Locate the cell with the specified text and output its [X, Y] center coordinate. 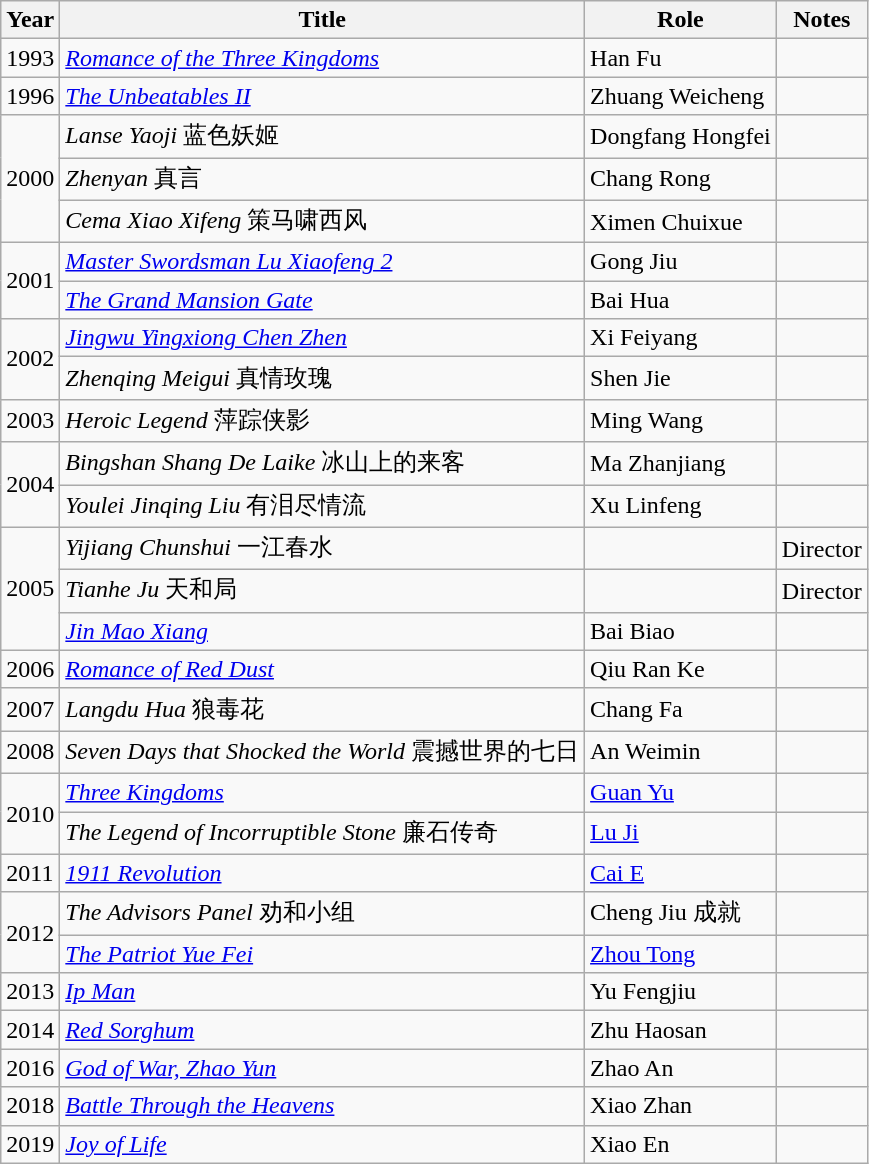
2014 [30, 1030]
Year [30, 20]
Chang Fa [681, 710]
2011 [30, 873]
2005 [30, 588]
Ma Zhanjiang [681, 464]
1996 [30, 96]
Yu Fengjiu [681, 992]
Zhenqing Meigui 真情玫瑰 [322, 378]
Role [681, 20]
Lu Ji [681, 834]
Zhu Haosan [681, 1030]
2008 [30, 752]
Title [322, 20]
Xiao Zhan [681, 1106]
The Patriot Yue Fei [322, 954]
Tianhe Ju 天和局 [322, 592]
Han Fu [681, 58]
Cheng Jiu 成就 [681, 914]
Three Kingdoms [322, 792]
Jingwu Yingxiong Chen Zhen [322, 338]
2007 [30, 710]
Zhao An [681, 1068]
Heroic Legend 萍踪侠影 [322, 420]
God of War, Zhao Yun [322, 1068]
Jin Mao Xiang [322, 631]
2018 [30, 1106]
Ip Man [322, 992]
2003 [30, 420]
2010 [30, 814]
Bai Hua [681, 300]
Xu Linfeng [681, 506]
Seven Days that Shocked the World 震撼世界的七日 [322, 752]
Romance of the Three Kingdoms [322, 58]
Zhenyan 真言 [322, 180]
Ximen Chuixue [681, 222]
Shen Jie [681, 378]
Ming Wang [681, 420]
Langdu Hua 狼毒花 [322, 710]
2016 [30, 1068]
Master Swordsman Lu Xiaofeng 2 [322, 262]
2000 [30, 179]
Lanse Yaoji 蓝色妖姬 [322, 136]
Guan Yu [681, 792]
The Legend of Incorruptible Stone 廉石传奇 [322, 834]
Youlei Jinqing Liu 有泪尽情流 [322, 506]
An Weimin [681, 752]
Cema Xiao Xifeng 策马啸西风 [322, 222]
2019 [30, 1144]
2013 [30, 992]
Battle Through the Heavens [322, 1106]
2002 [30, 360]
1993 [30, 58]
Red Sorghum [322, 1030]
2012 [30, 932]
2001 [30, 281]
The Unbeatables II [322, 96]
Joy of Life [322, 1144]
Cai E [681, 873]
Qiu Ran Ke [681, 669]
Gong Jiu [681, 262]
Dongfang Hongfei [681, 136]
Yijiang Chunshui 一江春水 [322, 548]
2006 [30, 669]
2004 [30, 484]
Romance of Red Dust [322, 669]
Chang Rong [681, 180]
The Grand Mansion Gate [322, 300]
Bai Biao [681, 631]
Notes [822, 20]
Xi Feiyang [681, 338]
1911 Revolution [322, 873]
Zhuang Weicheng [681, 96]
Xiao En [681, 1144]
The Advisors Panel 劝和小组 [322, 914]
Zhou Tong [681, 954]
Bingshan Shang De Laike 冰山上的来客 [322, 464]
